Find where the given text appears and provide that cell's center as [X, Y] coordinate. 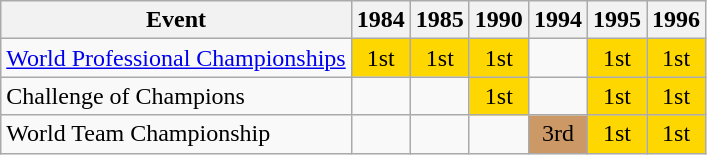
1985 [440, 20]
World Professional Championships [176, 58]
1995 [616, 20]
3rd [558, 134]
World Team Championship [176, 134]
Event [176, 20]
1996 [676, 20]
1994 [558, 20]
Challenge of Champions [176, 96]
1990 [498, 20]
1984 [380, 20]
